Scan for the cell matching the given text and deliver its (x, y) coordinate at center. 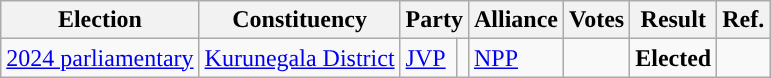
JVP (428, 58)
NPP (516, 58)
Ref. (744, 20)
Election (100, 20)
Constituency (300, 20)
Kurunegala District (300, 58)
Votes (597, 20)
Alliance (516, 20)
Result (674, 20)
2024 parliamentary (100, 58)
Elected (674, 58)
Party (434, 20)
